From the cell containing the given text, extract its center point as [x, y] coordinate. 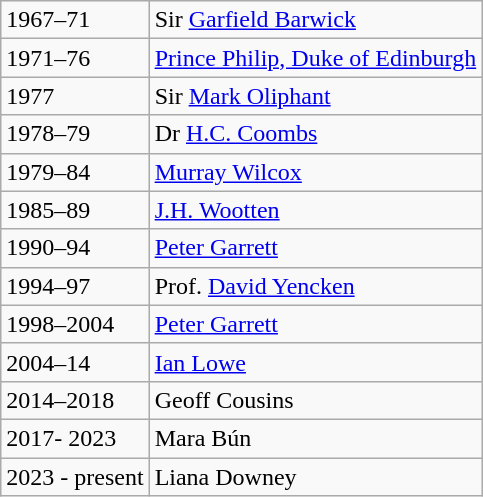
1978–79 [75, 134]
Liana Downey [316, 477]
Ian Lowe [316, 362]
Prof. David Yencken [316, 286]
1985–89 [75, 210]
1967–71 [75, 20]
2014–2018 [75, 400]
Murray Wilcox [316, 172]
1990–94 [75, 248]
2023 - present [75, 477]
J.H. Wootten [316, 210]
1979–84 [75, 172]
1998–2004 [75, 324]
1977 [75, 96]
1971–76 [75, 58]
Geoff Cousins [316, 400]
Prince Philip, Duke of Edinburgh [316, 58]
Dr H.C. Coombs [316, 134]
Sir Mark Oliphant [316, 96]
2004–14 [75, 362]
Sir Garfield Barwick [316, 20]
2017- 2023 [75, 438]
Mara Bún [316, 438]
1994–97 [75, 286]
